Find where the given text appears and provide that cell's center as (x, y) coordinate. 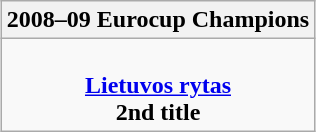
Lietuvos rytas 2nd title (158, 85)
2008–09 Eurocup Champions (158, 20)
